Output the (X, Y) coordinate of the center of the cell containing the given text.  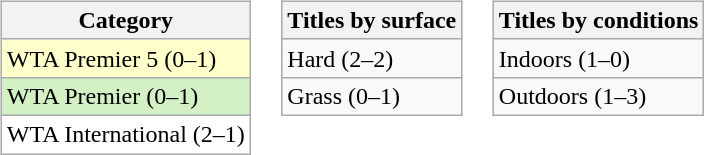
Hard (2–2) (372, 58)
Category (126, 20)
Outdoors (1–3) (598, 96)
WTA International (2–1) (126, 134)
WTA Premier 5 (0–1) (126, 58)
Indoors (1–0) (598, 58)
Grass (0–1) (372, 96)
Titles by surface (372, 20)
WTA Premier (0–1) (126, 96)
Titles by conditions (598, 20)
